Pinpoint the cell where the given text exists, returning its [x, y] midpoint coordinate. 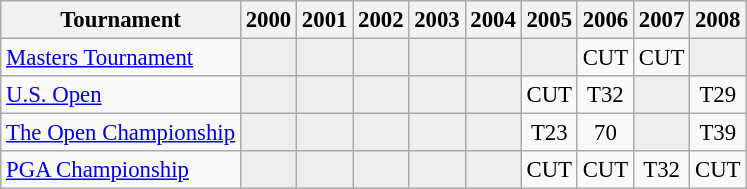
2007 [661, 20]
2004 [493, 20]
2005 [549, 20]
2003 [437, 20]
T29 [718, 95]
2006 [605, 20]
2000 [268, 20]
2008 [718, 20]
70 [605, 133]
U.S. Open [121, 95]
PGA Championship [121, 170]
2001 [325, 20]
T23 [549, 133]
Tournament [121, 20]
The Open Championship [121, 133]
2002 [381, 20]
Masters Tournament [121, 58]
T39 [718, 133]
